Capture the cell that displays the provided text and extract its (x, y) central coordinate. 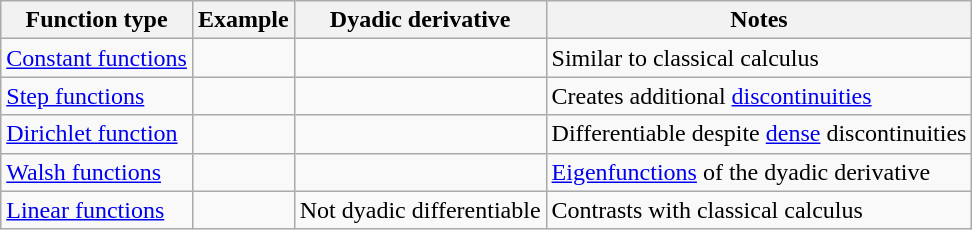
Dyadic derivative (420, 20)
Walsh functions (97, 172)
Function type (97, 20)
Example (243, 20)
Linear functions (97, 210)
Differentiable despite dense discontinuities (759, 134)
Eigenfunctions of the dyadic derivative (759, 172)
Contrasts with classical calculus (759, 210)
Not dyadic differentiable (420, 210)
Similar to classical calculus (759, 58)
Dirichlet function (97, 134)
Notes (759, 20)
Creates additional discontinuities (759, 96)
Constant functions (97, 58)
Step functions (97, 96)
